Scan for the cell matching the given text and deliver its [X, Y] coordinate at center. 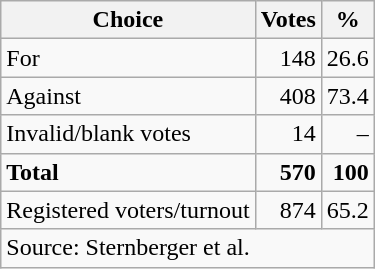
Invalid/blank votes [128, 134]
Registered voters/turnout [128, 210]
14 [288, 134]
Votes [288, 20]
Source: Sternberger et al. [188, 248]
65.2 [348, 210]
874 [288, 210]
570 [288, 172]
26.6 [348, 58]
For [128, 58]
Choice [128, 20]
Total [128, 172]
408 [288, 96]
148 [288, 58]
100 [348, 172]
73.4 [348, 96]
– [348, 134]
Against [128, 96]
% [348, 20]
